Detect which cell encompasses the target text, then output its [x, y] center coordinate. 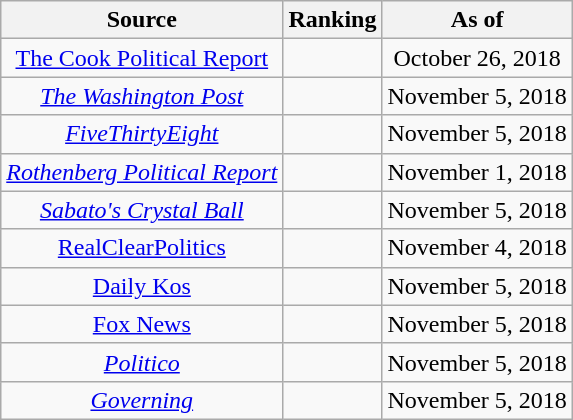
November 1, 2018 [477, 172]
Sabato's Crystal Ball [142, 210]
As of [477, 20]
Rothenberg Political Report [142, 172]
The Washington Post [142, 96]
The Cook Political Report [142, 58]
FiveThirtyEight [142, 134]
Politico [142, 362]
Fox News [142, 324]
November 4, 2018 [477, 248]
RealClearPolitics [142, 248]
Governing [142, 400]
October 26, 2018 [477, 58]
Source [142, 20]
Ranking [332, 20]
Daily Kos [142, 286]
